Return the (X, Y) coordinate for the center point of the cell that contains the specified text.  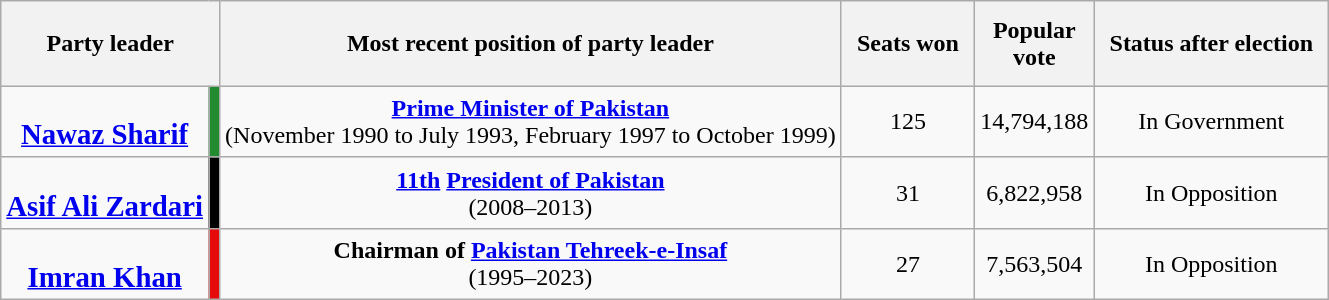
Status after election (1212, 44)
Most recent position of party leader (531, 44)
Asif Ali Zardari (105, 192)
Popularvote (1034, 44)
Party leader (110, 44)
Chairman of Pakistan Tehreek-e-Insaf(1995–2023) (531, 264)
7,563,504 (1034, 264)
11th President of Pakistan(2008–2013) (531, 192)
Prime Minister of Pakistan(November 1990 to July 1993, February 1997 to October 1999) (531, 122)
Nawaz Sharif (105, 122)
14,794,188 (1034, 122)
In Government (1212, 122)
Seats won (908, 44)
Imran Khan (105, 264)
6,822,958 (1034, 192)
31 (908, 192)
27 (908, 264)
125 (908, 122)
